Determine the [X, Y] coordinate at the center of the cell enclosing the given text.  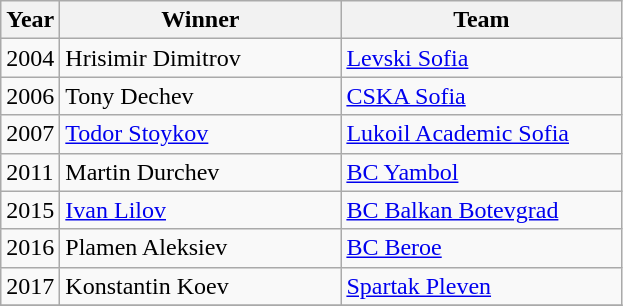
2011 [30, 172]
Ivan Lilov [200, 210]
Todor Stoykov [200, 134]
Plamen Aleksiev [200, 248]
Tony Dechev [200, 96]
Year [30, 20]
Levski Sofia [482, 58]
BC Balkan Botevgrad [482, 210]
Hrisimir Dimitrov [200, 58]
Spartak Pleven [482, 286]
Martin Durchev [200, 172]
Konstantin Koev [200, 286]
2004 [30, 58]
2016 [30, 248]
BC Yambol [482, 172]
2007 [30, 134]
CSKA Sofia [482, 96]
Team [482, 20]
2015 [30, 210]
2017 [30, 286]
BC Beroe [482, 248]
Winner [200, 20]
2006 [30, 96]
Lukoil Academic Sofia [482, 134]
